Provide the (X, Y) coordinate of the cell's center where the given text is located.  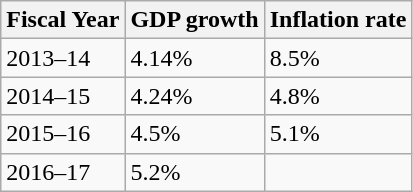
4.14% (194, 58)
Fiscal Year (63, 20)
4.24% (194, 96)
2013–14 (63, 58)
5.2% (194, 172)
4.8% (338, 96)
4.5% (194, 134)
Inflation rate (338, 20)
5.1% (338, 134)
2016–17 (63, 172)
2014–15 (63, 96)
2015–16 (63, 134)
8.5% (338, 58)
GDP growth (194, 20)
